Find where the given text appears and provide that cell's center as (x, y) coordinate. 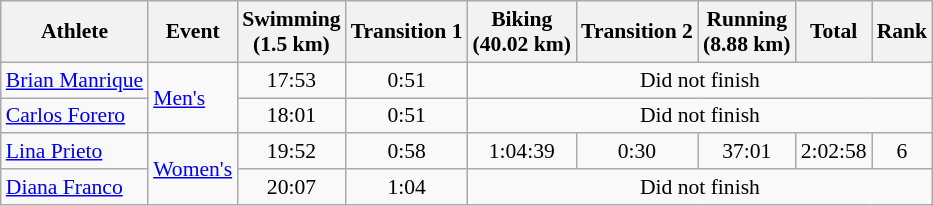
18:01 (291, 116)
Transition 1 (407, 32)
Men's (192, 98)
37:01 (747, 152)
6 (902, 152)
Rank (902, 32)
2:02:58 (834, 152)
1:04 (407, 187)
0:58 (407, 152)
Total (834, 32)
Biking(40.02 km) (522, 32)
0:30 (637, 152)
Brian Manrique (74, 80)
Event (192, 32)
Running(8.88 km) (747, 32)
Athlete (74, 32)
Lina Prieto (74, 152)
17:53 (291, 80)
Diana Franco (74, 187)
1:04:39 (522, 152)
Women's (192, 170)
Swimming(1.5 km) (291, 32)
19:52 (291, 152)
Transition 2 (637, 32)
20:07 (291, 187)
Carlos Forero (74, 116)
